Pinpoint the cell where the given text exists, returning its [X, Y] midpoint coordinate. 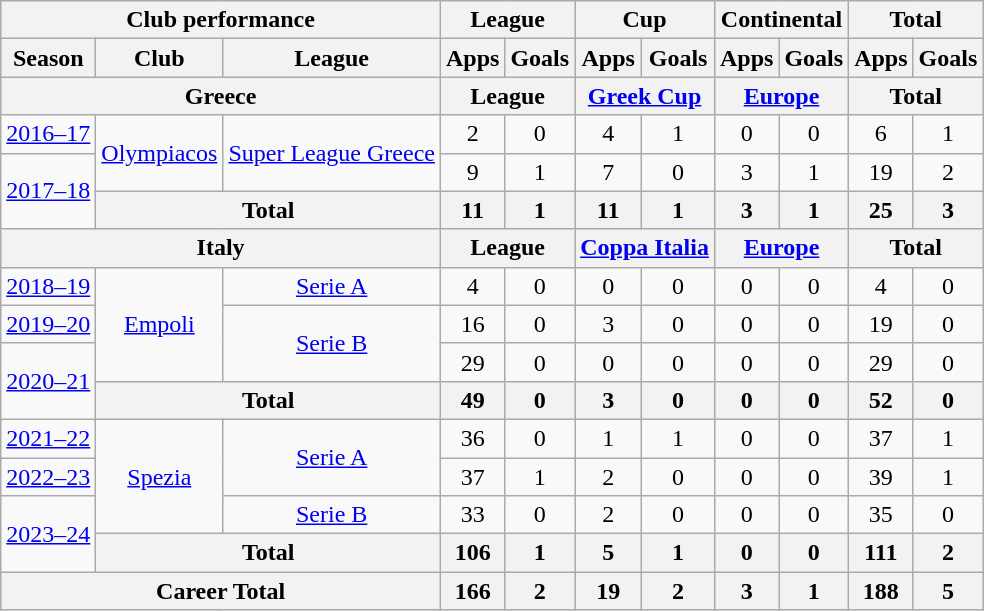
Olympiacos [160, 153]
Empoli [160, 324]
35 [881, 515]
2021–22 [48, 438]
49 [472, 400]
Coppa Italia [645, 248]
2023–24 [48, 534]
6 [881, 134]
16 [472, 324]
25 [881, 210]
52 [881, 400]
111 [881, 553]
Spezia [160, 476]
Greece [221, 96]
Super League Greece [332, 153]
2020–21 [48, 381]
2019–20 [48, 324]
36 [472, 438]
Cup [645, 20]
2022–23 [48, 477]
Greek Cup [645, 96]
Career Total [221, 591]
166 [472, 591]
Continental [781, 20]
9 [472, 172]
39 [881, 477]
2017–18 [48, 191]
Italy [221, 248]
106 [472, 553]
Season [48, 58]
7 [608, 172]
Club [160, 58]
188 [881, 591]
2016–17 [48, 134]
33 [472, 515]
2018–19 [48, 286]
Club performance [221, 20]
